Return [x, y] of the center of cell containing provided text 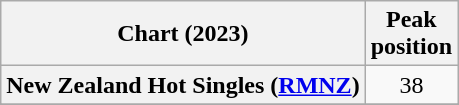
38 [411, 85]
Chart (2023) [183, 34]
New Zealand Hot Singles (RMNZ) [183, 85]
Peakposition [411, 34]
